Search for the cell housing the specified text and yield its (X, Y) center coordinate. 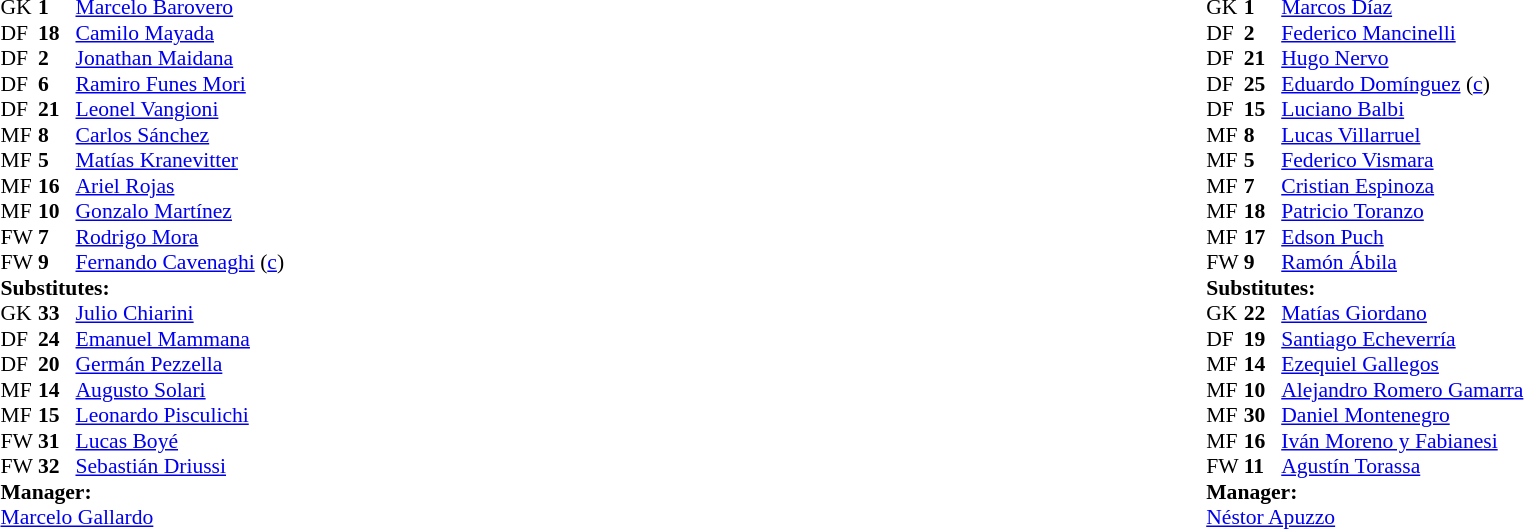
Matías Giordano (1402, 313)
Carlos Sánchez (180, 135)
Matías Kranevitter (180, 161)
Camilo Mayada (180, 33)
Hugo Nervo (1402, 59)
Jonathan Maidana (180, 59)
Iván Moreno y Fabianesi (1402, 441)
32 (57, 467)
Leonel Vangioni (180, 109)
Lucas Boyé (180, 441)
33 (57, 313)
Luciano Balbi (1402, 109)
Fernando Cavenaghi (c) (180, 263)
Federico Vismara (1402, 161)
Cristian Espinoza (1402, 186)
11 (1263, 467)
17 (1263, 237)
Lucas Villarruel (1402, 135)
Sebastián Driussi (180, 467)
25 (1263, 84)
19 (1263, 339)
Gonzalo Martínez (180, 211)
22 (1263, 313)
Julio Chiarini (180, 313)
24 (57, 339)
31 (57, 441)
Leonardo Pisculichi (180, 415)
Germán Pezzella (180, 365)
Ramiro Funes Mori (180, 84)
Federico Mancinelli (1402, 33)
Alejandro Romero Gamarra (1402, 390)
Augusto Solari (180, 390)
Ezequiel Gallegos (1402, 365)
Agustín Torassa (1402, 467)
6 (57, 84)
Ariel Rojas (180, 186)
Eduardo Domínguez (c) (1402, 84)
30 (1263, 415)
Emanuel Mammana (180, 339)
Rodrigo Mora (180, 237)
Patricio Toranzo (1402, 211)
Daniel Montenegro (1402, 415)
Ramón Ábila (1402, 263)
20 (57, 365)
Edson Puch (1402, 237)
Santiago Echeverría (1402, 339)
